Detect which cell encompasses the target text, then output its (x, y) center coordinate. 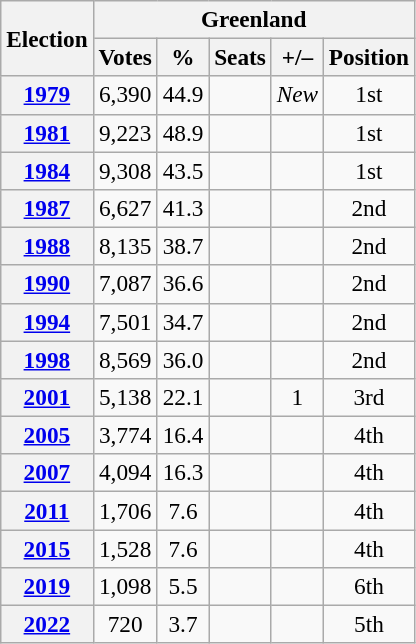
5,138 (125, 397)
Greenland (254, 19)
2007 (47, 473)
8,135 (125, 246)
Votes (125, 57)
1,528 (125, 548)
1998 (47, 359)
48.9 (183, 133)
1987 (47, 208)
6,390 (125, 95)
4,094 (125, 473)
1984 (47, 170)
8,569 (125, 359)
38.7 (183, 246)
22.1 (183, 397)
New (297, 95)
2005 (47, 435)
41.3 (183, 208)
+/– (297, 57)
1,706 (125, 510)
6th (368, 586)
9,308 (125, 170)
36.6 (183, 284)
Election (47, 38)
1979 (47, 95)
1988 (47, 246)
5.5 (183, 586)
1 (297, 397)
2022 (47, 624)
16.3 (183, 473)
44.9 (183, 95)
1990 (47, 284)
7,087 (125, 284)
1994 (47, 322)
34.7 (183, 322)
3,774 (125, 435)
Seats (240, 57)
1981 (47, 133)
9,223 (125, 133)
1,098 (125, 586)
3.7 (183, 624)
36.0 (183, 359)
2019 (47, 586)
2001 (47, 397)
6,627 (125, 208)
16.4 (183, 435)
5th (368, 624)
2015 (47, 548)
Position (368, 57)
43.5 (183, 170)
720 (125, 624)
3rd (368, 397)
7,501 (125, 322)
2011 (47, 510)
% (183, 57)
